Find where the given text appears and provide that cell's center as (x, y) coordinate. 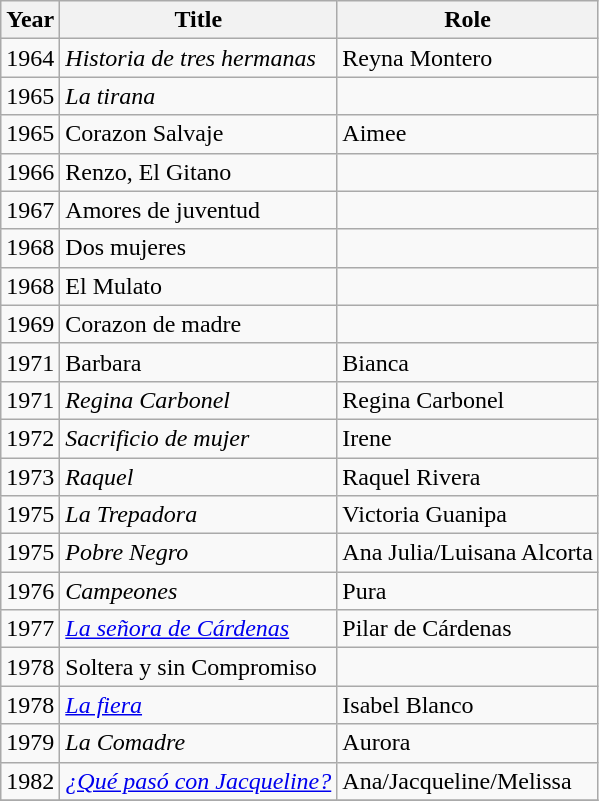
Ana Julia/Luisana Alcorta (468, 553)
1966 (30, 172)
Title (198, 20)
Dos mujeres (198, 248)
¿Qué pasó con Jacqueline? (198, 781)
La Comadre (198, 743)
La fiera (198, 705)
Bianca (468, 362)
1973 (30, 477)
Role (468, 20)
Amores de juventud (198, 210)
1976 (30, 591)
Barbara (198, 362)
La tirana (198, 96)
1964 (30, 58)
Reyna Montero (468, 58)
Year (30, 20)
Soltera y sin Compromiso (198, 667)
1969 (30, 324)
1967 (30, 210)
Corazon de madre (198, 324)
1977 (30, 629)
Aurora (468, 743)
1982 (30, 781)
El Mulato (198, 286)
1972 (30, 438)
1979 (30, 743)
Raquel (198, 477)
La señora de Cárdenas (198, 629)
Campeones (198, 591)
La Trepadora (198, 515)
Ana/Jacqueline/Melissa (468, 781)
Isabel Blanco (468, 705)
Pura (468, 591)
Irene (468, 438)
Sacrificio de mujer (198, 438)
Raquel Rivera (468, 477)
Corazon Salvaje (198, 134)
Renzo, El Gitano (198, 172)
Pilar de Cárdenas (468, 629)
Historia de tres hermanas (198, 58)
Aimee (468, 134)
Victoria Guanipa (468, 515)
Pobre Negro (198, 553)
